Identify which cell holds the provided text, then report its (X, Y) central coordinate. 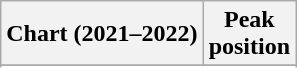
Peakposition (249, 34)
Chart (2021–2022) (102, 34)
